Extract the [x, y] coordinate from the center of the cell holding the provided text.  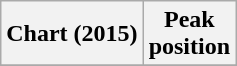
Chart (2015) [72, 34]
Peakposition [189, 34]
